Return [x, y] of the center of cell containing provided text 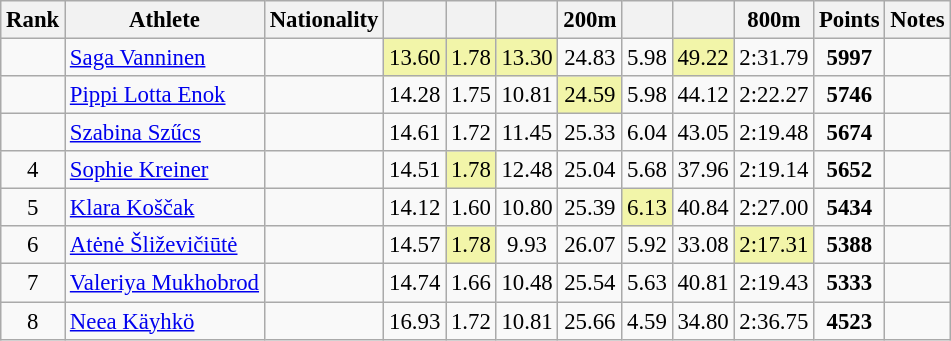
5.63 [647, 283]
Saga Vanninen [165, 58]
13.30 [527, 58]
16.93 [415, 321]
13.60 [415, 58]
Notes [918, 20]
4.59 [647, 321]
1.66 [471, 283]
Atėnė Šliževičiūtė [165, 245]
5.68 [647, 170]
Nationality [324, 20]
Klara Koščak [165, 208]
2:19.48 [774, 133]
43.05 [703, 133]
5674 [850, 133]
1.75 [471, 95]
25.54 [590, 283]
33.08 [703, 245]
10.80 [527, 208]
2:31.79 [774, 58]
24.59 [590, 95]
2:27.00 [774, 208]
14.51 [415, 170]
4523 [850, 321]
25.66 [590, 321]
14.74 [415, 283]
7 [33, 283]
8 [33, 321]
9.93 [527, 245]
11.45 [527, 133]
14.12 [415, 208]
1.60 [471, 208]
5.92 [647, 245]
5333 [850, 283]
Sophie Kreiner [165, 170]
200m [590, 20]
24.83 [590, 58]
6.13 [647, 208]
10.48 [527, 283]
5 [33, 208]
4 [33, 170]
34.80 [703, 321]
14.28 [415, 95]
44.12 [703, 95]
800m [774, 20]
5434 [850, 208]
5388 [850, 245]
Neea Käyhkö [165, 321]
40.84 [703, 208]
Rank [33, 20]
Valeriya Mukhobrod [165, 283]
49.22 [703, 58]
6.04 [647, 133]
2:19.43 [774, 283]
Pippi Lotta Enok [165, 95]
26.07 [590, 245]
5652 [850, 170]
Szabina Szűcs [165, 133]
25.04 [590, 170]
25.33 [590, 133]
2:17.31 [774, 245]
2:36.75 [774, 321]
2:19.14 [774, 170]
12.48 [527, 170]
25.39 [590, 208]
2:22.27 [774, 95]
5746 [850, 95]
6 [33, 245]
37.96 [703, 170]
14.57 [415, 245]
Athlete [165, 20]
14.61 [415, 133]
Points [850, 20]
40.81 [703, 283]
5997 [850, 58]
